Determine the (X, Y) coordinate at the center of the cell enclosing the given text.  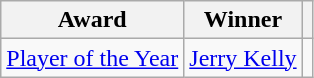
Winner (243, 20)
Player of the Year (92, 58)
Jerry Kelly (243, 58)
Award (92, 20)
